Capture the cell that displays the provided text and extract its [x, y] central coordinate. 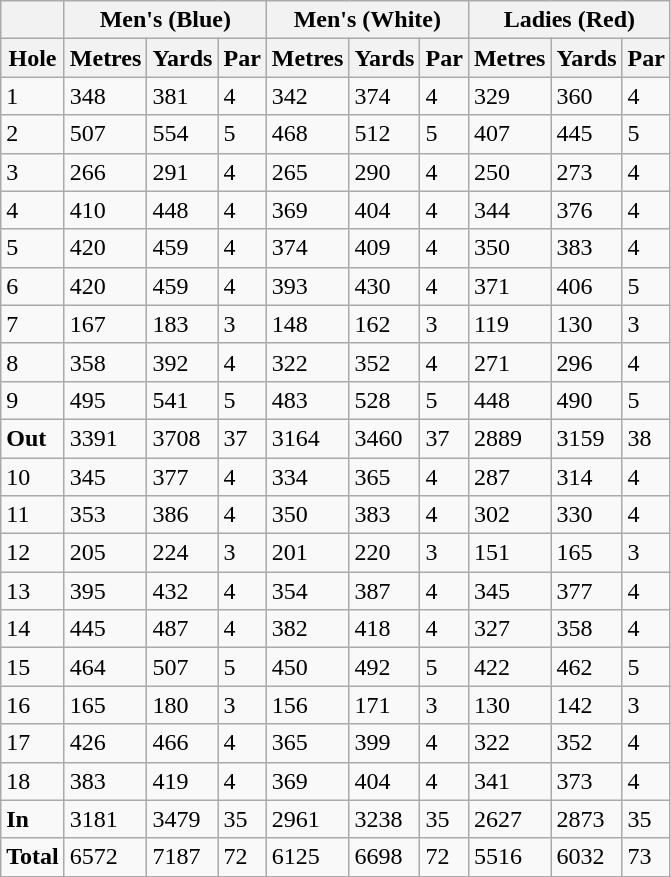
266 [106, 172]
344 [510, 210]
265 [308, 172]
5516 [510, 857]
183 [182, 324]
250 [510, 172]
3708 [182, 438]
201 [308, 553]
3460 [384, 438]
354 [308, 591]
Out [33, 438]
3391 [106, 438]
330 [586, 515]
224 [182, 553]
554 [182, 134]
296 [586, 362]
487 [182, 629]
2873 [586, 819]
Men's (Blue) [165, 20]
399 [384, 743]
512 [384, 134]
205 [106, 553]
2 [33, 134]
450 [308, 667]
167 [106, 324]
409 [384, 248]
3238 [384, 819]
180 [182, 705]
360 [586, 96]
430 [384, 286]
7 [33, 324]
314 [586, 477]
2889 [510, 438]
382 [308, 629]
Men's (White) [367, 20]
10 [33, 477]
2627 [510, 819]
6572 [106, 857]
14 [33, 629]
426 [106, 743]
6 [33, 286]
410 [106, 210]
392 [182, 362]
287 [510, 477]
464 [106, 667]
348 [106, 96]
6032 [586, 857]
273 [586, 172]
6125 [308, 857]
6698 [384, 857]
Total [33, 857]
462 [586, 667]
Ladies (Red) [569, 20]
11 [33, 515]
371 [510, 286]
171 [384, 705]
290 [384, 172]
148 [308, 324]
1 [33, 96]
3479 [182, 819]
422 [510, 667]
271 [510, 362]
495 [106, 400]
38 [646, 438]
2961 [308, 819]
3159 [586, 438]
17 [33, 743]
8 [33, 362]
18 [33, 781]
220 [384, 553]
342 [308, 96]
490 [586, 400]
In [33, 819]
156 [308, 705]
466 [182, 743]
406 [586, 286]
15 [33, 667]
329 [510, 96]
Hole [33, 58]
7187 [182, 857]
16 [33, 705]
528 [384, 400]
393 [308, 286]
419 [182, 781]
386 [182, 515]
327 [510, 629]
3181 [106, 819]
432 [182, 591]
483 [308, 400]
492 [384, 667]
376 [586, 210]
291 [182, 172]
373 [586, 781]
381 [182, 96]
3164 [308, 438]
541 [182, 400]
418 [384, 629]
119 [510, 324]
387 [384, 591]
9 [33, 400]
151 [510, 553]
302 [510, 515]
353 [106, 515]
468 [308, 134]
13 [33, 591]
334 [308, 477]
162 [384, 324]
407 [510, 134]
12 [33, 553]
73 [646, 857]
341 [510, 781]
142 [586, 705]
395 [106, 591]
